Extract the (x, y) coordinate from the center of the cell holding the provided text.  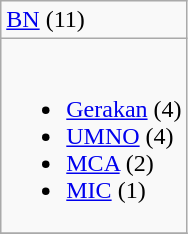
Gerakan (4) UMNO (4) MCA (2) MIC (1) (94, 136)
BN (11) (94, 20)
